Scan for the cell matching the given text and deliver its (X, Y) coordinate at center. 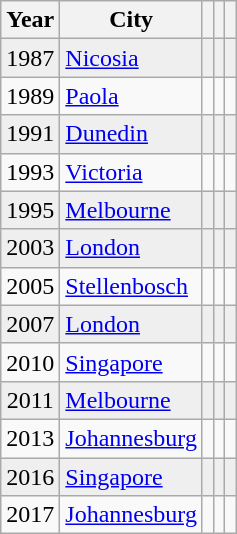
Stellenbosch (132, 286)
2013 (30, 438)
Paola (132, 96)
1987 (30, 58)
1991 (30, 134)
1989 (30, 96)
2017 (30, 515)
1993 (30, 172)
Nicosia (132, 58)
2016 (30, 477)
1995 (30, 210)
2011 (30, 400)
2010 (30, 362)
Victoria (132, 172)
2007 (30, 324)
Dunedin (132, 134)
Year (30, 20)
2003 (30, 248)
City (132, 20)
2005 (30, 286)
